Locate the cell with the specified text and output its (X, Y) center coordinate. 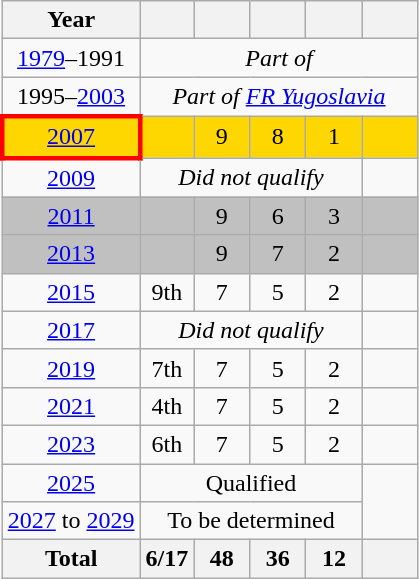
2021 (71, 406)
6th (167, 444)
2013 (71, 254)
6 (278, 216)
12 (334, 559)
48 (222, 559)
36 (278, 559)
1979–1991 (71, 58)
8 (278, 136)
2017 (71, 330)
1 (334, 136)
Qualified (251, 483)
4th (167, 406)
2007 (71, 136)
1995–2003 (71, 97)
2015 (71, 292)
3 (334, 216)
2027 to 2029 (71, 521)
7th (167, 368)
9th (167, 292)
Part of FR Yugoslavia (279, 97)
To be determined (251, 521)
Part of (279, 58)
6/17 (167, 559)
2011 (71, 216)
2023 (71, 444)
2025 (71, 483)
Year (71, 20)
Total (71, 559)
2009 (71, 178)
2019 (71, 368)
